Locate the cell with the specified text and output its [X, Y] center coordinate. 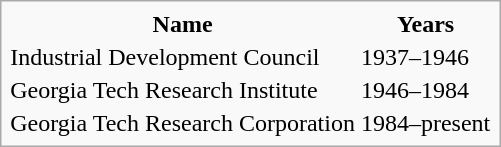
1984–present [425, 123]
Industrial Development Council [183, 57]
Georgia Tech Research Institute [183, 90]
1946–1984 [425, 90]
Georgia Tech Research Corporation [183, 123]
1937–1946 [425, 57]
Name [183, 24]
Years [425, 24]
